Find where the given text appears and provide that cell's center as (x, y) coordinate. 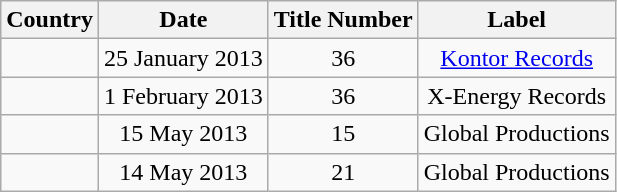
Label (516, 20)
15 (343, 134)
Kontor Records (516, 58)
Country (50, 20)
1 February 2013 (183, 96)
25 January 2013 (183, 58)
Date (183, 20)
Title Number (343, 20)
X-Energy Records (516, 96)
21 (343, 172)
15 May 2013 (183, 134)
14 May 2013 (183, 172)
